Output the [x, y] coordinate of the center of the cell containing the given text.  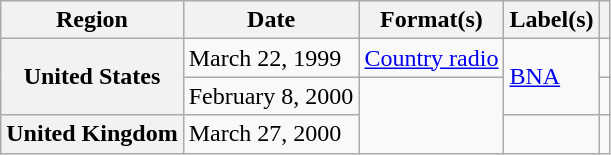
Date [271, 20]
Label(s) [552, 20]
United Kingdom [92, 134]
Region [92, 20]
Format(s) [432, 20]
March 22, 1999 [271, 58]
February 8, 2000 [271, 96]
United States [92, 77]
March 27, 2000 [271, 134]
Country radio [432, 58]
BNA [552, 77]
